Capture the cell that displays the provided text and extract its [x, y] central coordinate. 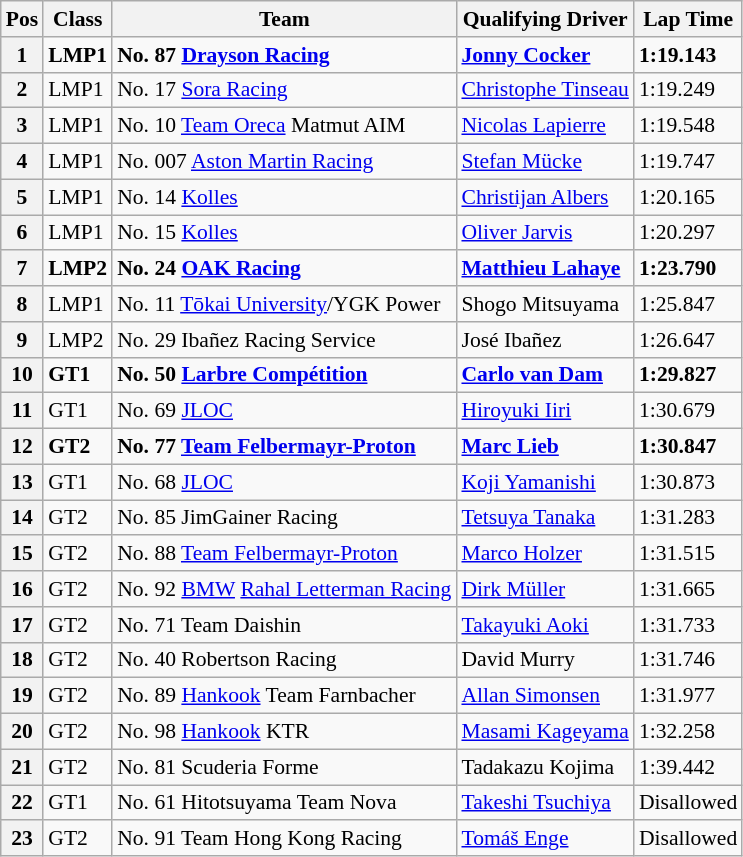
José Ibañez [544, 340]
Tetsuya Tanaka [544, 518]
1:26.647 [688, 340]
10 [22, 375]
17 [22, 625]
1:31.977 [688, 696]
Takayuki Aoki [544, 625]
18 [22, 660]
1:32.258 [688, 732]
1 [22, 55]
Lap Time [688, 19]
No. 10 Team Oreca Matmut AIM [284, 126]
1:25.847 [688, 304]
1:31.665 [688, 589]
1:20.165 [688, 197]
Hiroyuki Iiri [544, 411]
No. 89 Hankook Team Farnbacher [284, 696]
15 [22, 554]
No. 85 JimGainer Racing [284, 518]
No. 77 Team Felbermayr-Proton [284, 447]
Qualifying Driver [544, 19]
Tadakazu Kojima [544, 767]
3 [22, 126]
Takeshi Tsuchiya [544, 803]
1:30.873 [688, 482]
Class [78, 19]
No. 007 Aston Martin Racing [284, 162]
No. 92 BMW Rahal Letterman Racing [284, 589]
Shogo Mitsuyama [544, 304]
Christophe Tinseau [544, 90]
1:19.548 [688, 126]
No. 88 Team Felbermayr-Proton [284, 554]
1:30.679 [688, 411]
No. 71 Team Daishin [284, 625]
Team [284, 19]
Allan Simonsen [544, 696]
20 [22, 732]
14 [22, 518]
Marco Holzer [544, 554]
Koji Yamanishi [544, 482]
1:19.143 [688, 55]
16 [22, 589]
No. 87 Drayson Racing [284, 55]
1:31.515 [688, 554]
1:20.297 [688, 233]
Pos [22, 19]
7 [22, 269]
23 [22, 839]
No. 24 OAK Racing [284, 269]
No. 68 JLOC [284, 482]
No. 61 Hitotsuyama Team Nova [284, 803]
22 [22, 803]
Dirk Müller [544, 589]
4 [22, 162]
No. 29 Ibañez Racing Service [284, 340]
No. 69 JLOC [284, 411]
No. 17 Sora Racing [284, 90]
Masami Kageyama [544, 732]
12 [22, 447]
8 [22, 304]
5 [22, 197]
1:19.249 [688, 90]
13 [22, 482]
No. 15 Kolles [284, 233]
1:31.283 [688, 518]
Christijan Albers [544, 197]
11 [22, 411]
9 [22, 340]
1:31.746 [688, 660]
Jonny Cocker [544, 55]
Marc Lieb [544, 447]
19 [22, 696]
Matthieu Lahaye [544, 269]
David Murry [544, 660]
No. 98 Hankook KTR [284, 732]
1:19.747 [688, 162]
1:31.733 [688, 625]
6 [22, 233]
21 [22, 767]
No. 50 Larbre Compétition [284, 375]
No. 14 Kolles [284, 197]
1:30.847 [688, 447]
Tomáš Enge [544, 839]
No. 11 Tōkai University/YGK Power [284, 304]
No. 40 Robertson Racing [284, 660]
2 [22, 90]
Stefan Mücke [544, 162]
No. 81 Scuderia Forme [284, 767]
Nicolas Lapierre [544, 126]
1:39.442 [688, 767]
Carlo van Dam [544, 375]
Oliver Jarvis [544, 233]
1:29.827 [688, 375]
No. 91 Team Hong Kong Racing [284, 839]
1:23.790 [688, 269]
